Determine the (X, Y) coordinate at the center of the cell enclosing the given text.  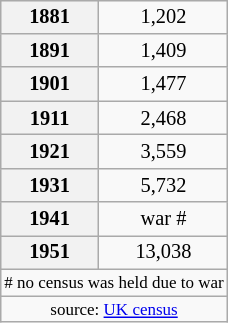
1881 (50, 17)
1951 (50, 253)
1,202 (164, 17)
1,409 (164, 51)
1,477 (164, 84)
1901 (50, 84)
3,559 (164, 152)
13,038 (164, 253)
5,732 (164, 185)
1891 (50, 51)
1931 (50, 185)
1921 (50, 152)
1911 (50, 118)
2,468 (164, 118)
war # (164, 219)
1941 (50, 219)
# no census was held due to war (114, 282)
source: UK census (114, 309)
